From the cell containing the given text, extract its center point as [X, Y] coordinate. 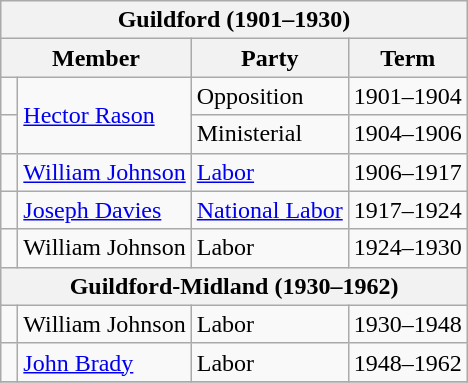
Term [408, 58]
1906–1917 [408, 172]
Hector Rason [104, 115]
John Brady [104, 362]
Joseph Davies [104, 210]
1948–1962 [408, 362]
Party [270, 58]
1924–1930 [408, 248]
Guildford-Midland (1930–1962) [234, 286]
Member [96, 58]
Guildford (1901–1930) [234, 20]
National Labor [270, 210]
1930–1948 [408, 324]
Opposition [270, 96]
1917–1924 [408, 210]
Ministerial [270, 134]
1904–1906 [408, 134]
1901–1904 [408, 96]
